Return the [X, Y] coordinate for the center point of the cell that contains the specified text.  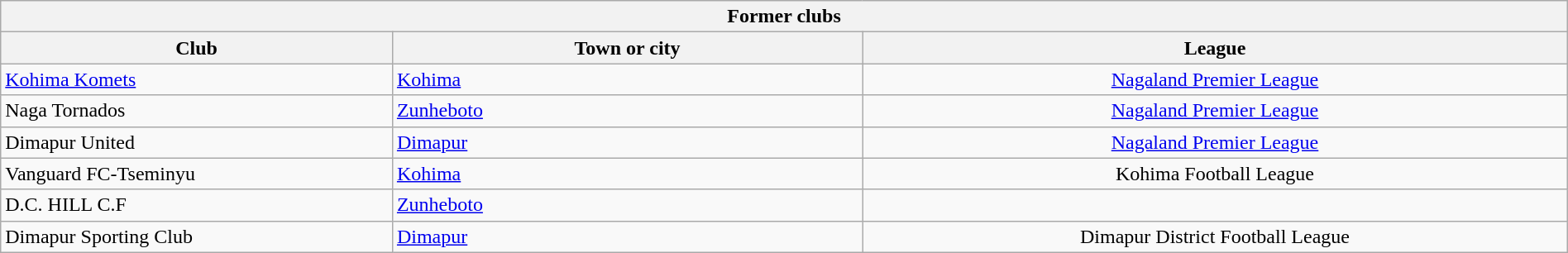
Dimapur Sporting Club [197, 236]
Town or city [627, 48]
Naga Tornados [197, 111]
Kohima Football League [1216, 174]
Former clubs [784, 17]
Dimapur United [197, 142]
Kohima Komets [197, 79]
D.C. HILL C.F [197, 205]
Dimapur District Football League [1216, 236]
Vanguard FC-Tseminyu [197, 174]
Club [197, 48]
League [1216, 48]
